For the text-containing cell, return its midpoint in (X, Y) coordinate format. 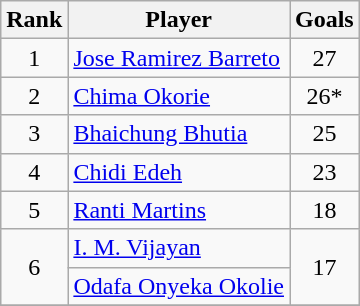
Bhaichung Bhutia (179, 134)
25 (325, 134)
Goals (325, 20)
23 (325, 172)
17 (325, 267)
5 (34, 210)
Jose Ramirez Barreto (179, 58)
6 (34, 267)
2 (34, 96)
Ranti Martins (179, 210)
Odafa Onyeka Okolie (179, 286)
Chidi Edeh (179, 172)
I. M. Vijayan (179, 248)
4 (34, 172)
Chima Okorie (179, 96)
Player (179, 20)
3 (34, 134)
18 (325, 210)
1 (34, 58)
Rank (34, 20)
26* (325, 96)
27 (325, 58)
